Locate the cell with the specified text and output its (x, y) center coordinate. 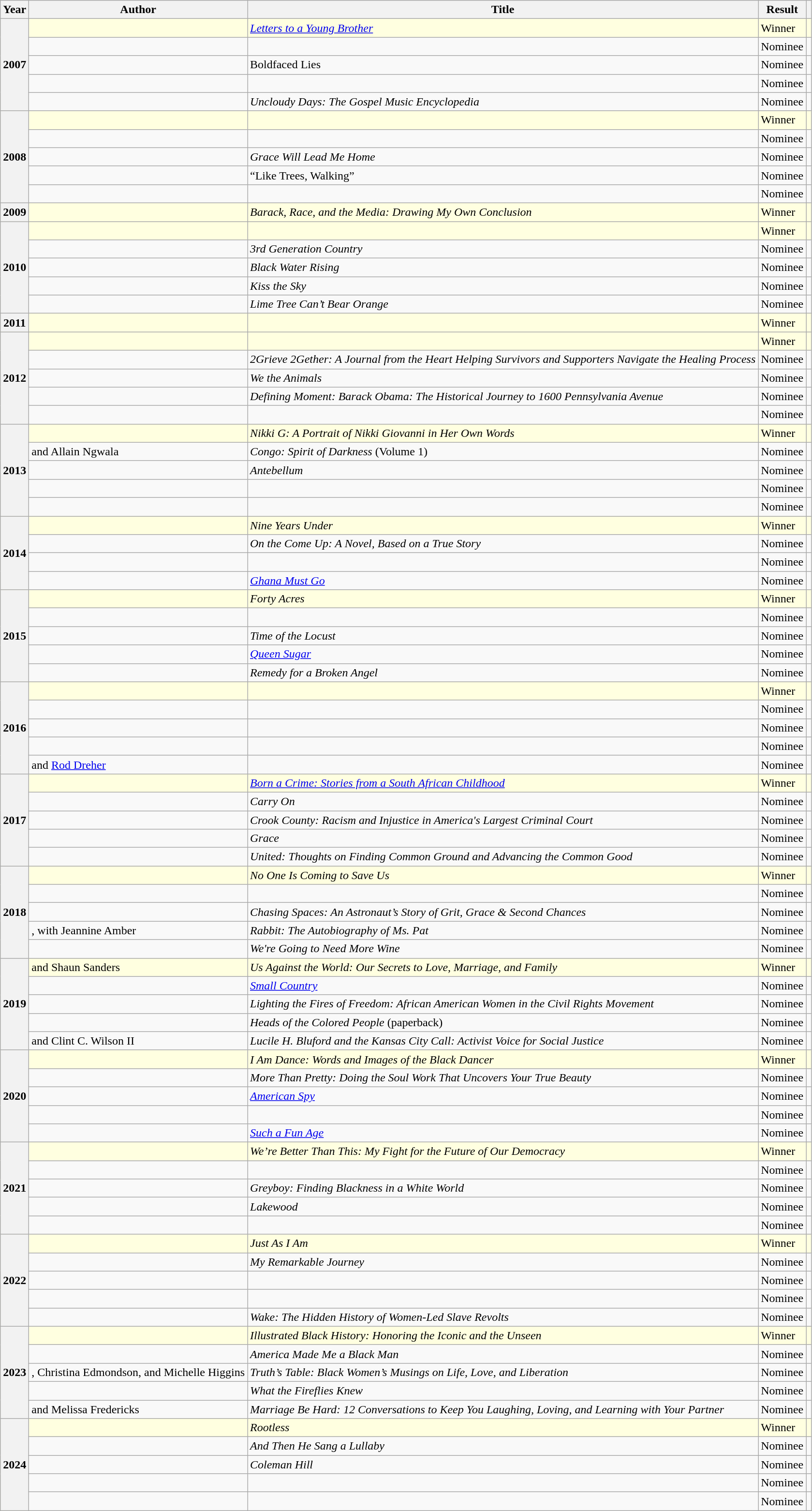
Letters to a Young Brother (503, 28)
Nikki G: A Portrait of Nikki Giovanni in Her Own Words (503, 433)
We're Going to Need More Wine (503, 949)
2008 (15, 157)
2Grieve 2Gether: A Journal from the Heart Helping Survivors and Supporters Navigate the Healing Process (503, 359)
Lighting the Fires of Freedom: African American Women in the Civil Rights Movement (503, 1004)
Forty Acres (503, 599)
Greyboy: Finding Blackness in a White World (503, 1188)
Result (782, 10)
“Like Trees, Walking” (503, 175)
Crook County: Racism and Injustice in America's Largest Criminal Court (503, 820)
Time of the Locust (503, 636)
and Shaun Sanders (138, 967)
2020 (15, 1096)
Heads of the Colored People (paperback) (503, 1022)
Lime Tree Can’t Bear Orange (503, 304)
Illustrated Black History: Honoring the Iconic and the Unseen (503, 1335)
Ghana Must Go (503, 581)
Boldfaced Lies (503, 65)
2023 (15, 1372)
2019 (15, 1004)
Born a Crime: Stories from a South African Childhood (503, 783)
Nine Years Under (503, 525)
Title (503, 10)
I Am Dance: Words and Images of the Black Dancer (503, 1059)
2014 (15, 553)
We’re Better Than This: My Fight for the Future of Our Democracy (503, 1152)
2007 (15, 65)
Grace (503, 838)
Author (138, 10)
Such a Fun Age (503, 1133)
and Clint C. Wilson II (138, 1041)
and Rod Dreher (138, 764)
What the Fireflies Knew (503, 1391)
, with Jeannine Amber (138, 930)
2017 (15, 820)
2012 (15, 378)
Kiss the Sky (503, 286)
Rootless (503, 1428)
America Made Me a Black Man (503, 1354)
Grace Will Lead Me Home (503, 157)
Lakewood (503, 1207)
Remedy for a Broken Angel (503, 673)
On the Come Up: A Novel, Based on a True Story (503, 544)
Queen Sugar (503, 654)
Wake: The Hidden History of Women-Led Slave Revolts (503, 1317)
2016 (15, 728)
And Then He Sang a Lullaby (503, 1446)
2021 (15, 1188)
Lucile H. Bluford and the Kansas City Call: Activist Voice for Social Justice (503, 1041)
Black Water Rising (503, 268)
and Melissa Fredericks (138, 1409)
No One Is Coming to Save Us (503, 875)
2015 (15, 636)
Uncloudy Days: The Gospel Music Encyclopedia (503, 102)
Carry On (503, 801)
Defining Moment: Barack Obama: The Historical Journey to 1600 Pennsylvania Avenue (503, 396)
Small Country (503, 986)
2018 (15, 912)
Truth’s Table: Black Women’s Musings on Life, Love, and Liberation (503, 1372)
More Than Pretty: Doing the Soul Work That Uncovers Your True Beauty (503, 1077)
Chasing Spaces: An Astronaut’s Story of Grit, Grace & Second Chances (503, 912)
Barack, Race, and the Media: Drawing My Own Conclusion (503, 212)
Us Against the World: Our Secrets to Love, Marriage, and Family (503, 967)
2013 (15, 470)
2022 (15, 1280)
Marriage Be Hard: 12 Conversations to Keep You Laughing, Loving, and Learning with Your Partner (503, 1409)
American Spy (503, 1096)
3rd Generation Country (503, 249)
United: Thoughts on Finding Common Ground and Advancing the Common Good (503, 857)
2010 (15, 268)
Congo: Spirit of Darkness (Volume 1) (503, 451)
Rabbit: The Autobiography of Ms. Pat (503, 930)
Antebellum (503, 470)
and Allain Ngwala (138, 451)
Just As I Am (503, 1243)
Year (15, 10)
2011 (15, 323)
2024 (15, 1465)
Coleman Hill (503, 1465)
2009 (15, 212)
, Christina Edmondson, and Michelle Higgins (138, 1372)
My Remarkable Journey (503, 1262)
We the Animals (503, 378)
